Provide the (X, Y) coordinate of the cell's center where the given text is located.  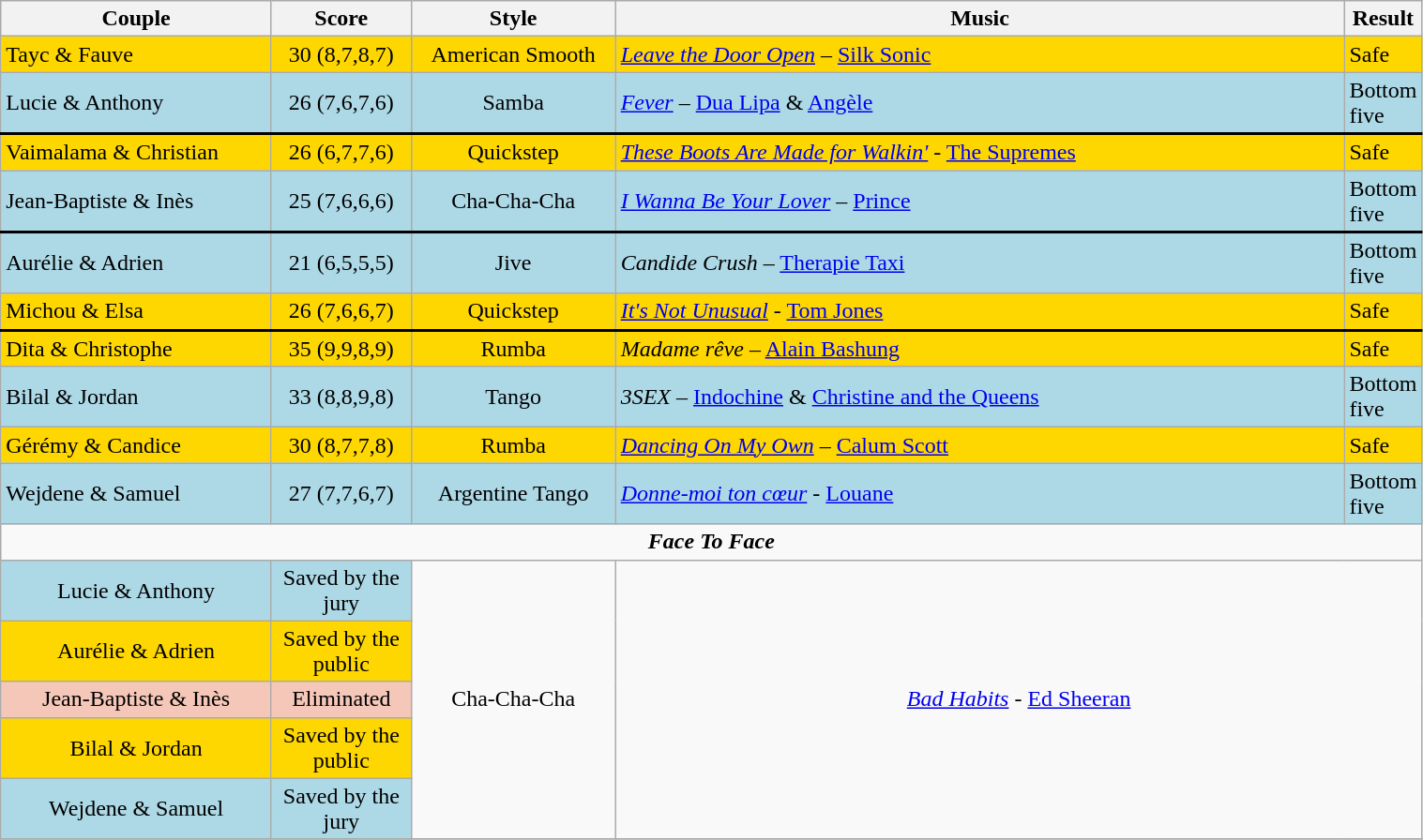
Leave the Door Open – Silk Sonic (979, 54)
30 (8,7,8,7) (341, 54)
Jive (513, 262)
Bad Habits - Ed Sheeran (1019, 699)
Gérémy & Candice (137, 445)
30 (8,7,7,8) (341, 445)
Score (341, 19)
Style (513, 19)
Candide Crush – Therapie Taxi (979, 262)
Samba (513, 103)
Dita & Christophe (137, 349)
26 (7,6,7,6) (341, 103)
Donne-moi ton cœur - Louane (979, 493)
Face To Face (711, 542)
Vaimalama & Christian (137, 152)
Eliminated (341, 699)
These Boots Are Made for Walkin' - The Supremes (979, 152)
Tayc & Fauve (137, 54)
American Smooth (513, 54)
Michou & Elsa (137, 311)
Madame rêve – Alain Bashung (979, 349)
25 (7,6,6,6) (341, 202)
Dancing On My Own – Calum Scott (979, 445)
3SEX – Indochine & Christine and the Queens (979, 397)
21 (6,5,5,5) (341, 262)
33 (8,8,9,8) (341, 397)
26 (6,7,7,6) (341, 152)
Argentine Tango (513, 493)
Couple (137, 19)
Music (979, 19)
26 (7,6,6,7) (341, 311)
35 (9,9,8,9) (341, 349)
Tango (513, 397)
It's Not Unusual - Tom Jones (979, 311)
Fever – Dua Lipa & Angèle (979, 103)
Result (1383, 19)
27 (7,7,6,7) (341, 493)
I Wanna Be Your Lover – Prince (979, 202)
